Search for the cell housing the specified text and yield its (x, y) center coordinate. 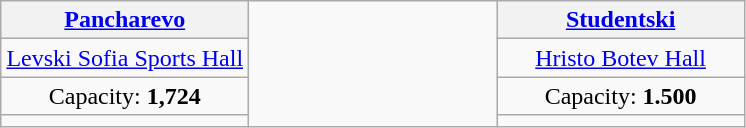
Pancharevo (125, 20)
Studentski (621, 20)
Capacity: 1,724 (125, 96)
Hristo Botev Hall (621, 58)
Capacity: 1.500 (621, 96)
Levski Sofia Sports Hall (125, 58)
